Locate the cell with the specified text and output its (x, y) center coordinate. 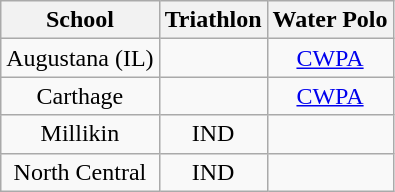
Augustana (IL) (80, 58)
Triathlon (213, 20)
Water Polo (330, 20)
Millikin (80, 134)
School (80, 20)
North Central (80, 172)
Carthage (80, 96)
